Capture the cell that displays the provided text and extract its [X, Y] central coordinate. 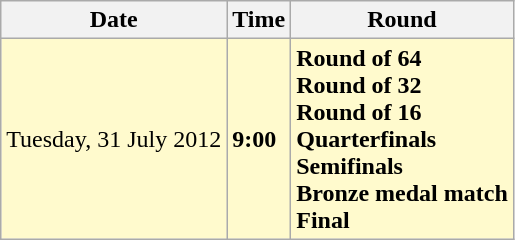
Time [259, 20]
Date [114, 20]
9:00 [259, 139]
Round of 64Round of 32Round of 16QuarterfinalsSemifinalsBronze medal matchFinal [402, 139]
Tuesday, 31 July 2012 [114, 139]
Round [402, 20]
